Detect which cell encompasses the target text, then output its (x, y) center coordinate. 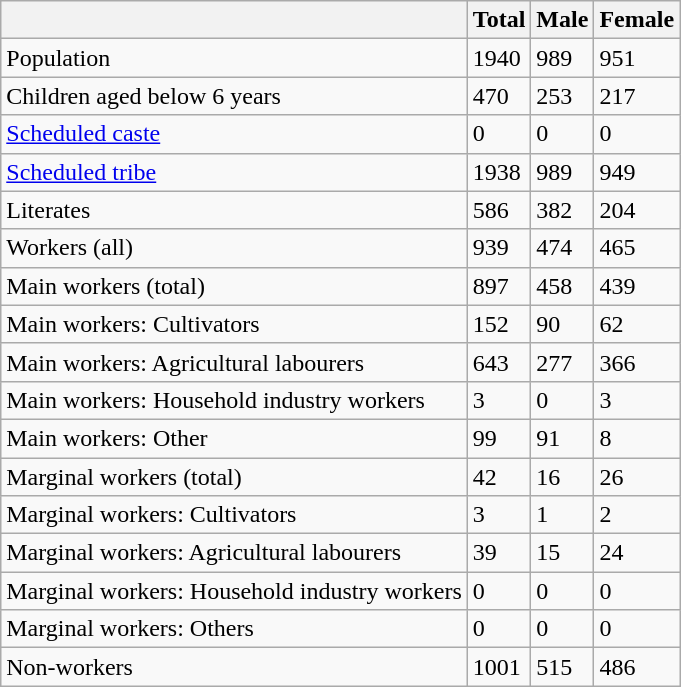
Marginal workers: Agricultural labourers (234, 553)
Children aged below 6 years (234, 96)
458 (562, 286)
217 (637, 96)
99 (499, 438)
253 (562, 96)
Non-workers (234, 667)
Female (637, 20)
Main workers: Cultivators (234, 324)
90 (562, 324)
Main workers: Other (234, 438)
26 (637, 477)
1940 (499, 58)
951 (637, 58)
486 (637, 667)
366 (637, 362)
465 (637, 248)
15 (562, 553)
Marginal workers: Others (234, 629)
Main workers (total) (234, 286)
1938 (499, 172)
Marginal workers (total) (234, 477)
204 (637, 210)
8 (637, 438)
152 (499, 324)
Scheduled caste (234, 134)
439 (637, 286)
Scheduled tribe (234, 172)
24 (637, 553)
515 (562, 667)
Male (562, 20)
16 (562, 477)
382 (562, 210)
939 (499, 248)
Main workers: Agricultural labourers (234, 362)
1001 (499, 667)
470 (499, 96)
643 (499, 362)
897 (499, 286)
586 (499, 210)
Workers (all) (234, 248)
474 (562, 248)
Total (499, 20)
Marginal workers: Household industry workers (234, 591)
62 (637, 324)
949 (637, 172)
91 (562, 438)
Population (234, 58)
1 (562, 515)
39 (499, 553)
Marginal workers: Cultivators (234, 515)
42 (499, 477)
Literates (234, 210)
Main workers: Household industry workers (234, 400)
277 (562, 362)
2 (637, 515)
